Extract the [x, y] coordinate from the center of the cell holding the provided text.  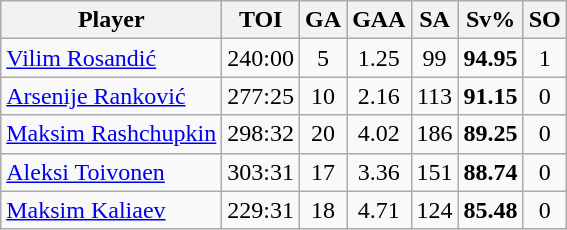
Sv% [490, 20]
88.74 [490, 172]
186 [434, 134]
240:00 [261, 58]
4.71 [379, 210]
Player [112, 20]
Arsenije Ranković [112, 96]
85.48 [490, 210]
2.16 [379, 96]
5 [324, 58]
277:25 [261, 96]
99 [434, 58]
SO [544, 20]
GA [324, 20]
1.25 [379, 58]
94.95 [490, 58]
229:31 [261, 210]
17 [324, 172]
303:31 [261, 172]
124 [434, 210]
20 [324, 134]
1 [544, 58]
TOI [261, 20]
4.02 [379, 134]
Aleksi Toivonen [112, 172]
3.36 [379, 172]
Vilim Rosandić [112, 58]
91.15 [490, 96]
GAA [379, 20]
SA [434, 20]
Maksim Rashchupkin [112, 134]
10 [324, 96]
89.25 [490, 134]
18 [324, 210]
151 [434, 172]
Maksim Kaliaev [112, 210]
298:32 [261, 134]
113 [434, 96]
